Capture the cell that displays the provided text and extract its (X, Y) central coordinate. 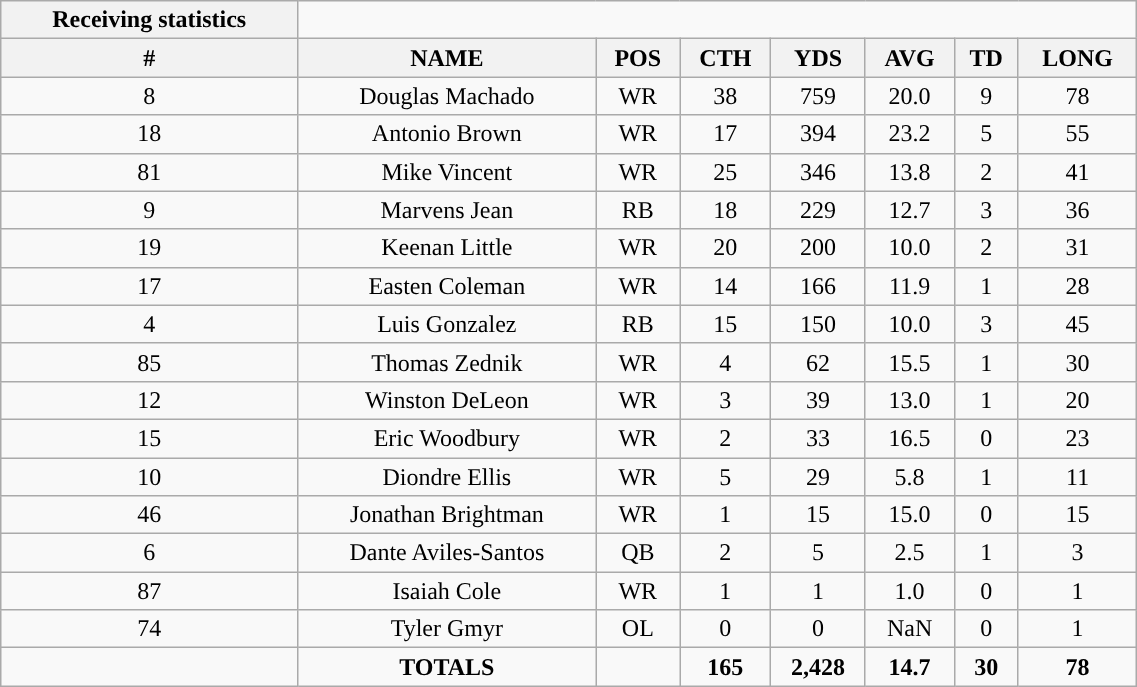
2.5 (910, 553)
39 (818, 400)
Eric Woodbury (447, 438)
150 (818, 324)
74 (150, 629)
46 (150, 515)
200 (818, 248)
NaN (910, 629)
Marvens Jean (447, 210)
15.0 (910, 515)
85 (150, 362)
QB (638, 553)
1.0 (910, 591)
20.0 (910, 96)
5.8 (910, 477)
Diondre Ellis (447, 477)
Isaiah Cole (447, 591)
13.0 (910, 400)
8 (150, 96)
10 (150, 477)
12.7 (910, 210)
11.9 (910, 286)
87 (150, 591)
12 (150, 400)
229 (818, 210)
38 (726, 96)
28 (1077, 286)
13.8 (910, 172)
Thomas Zednik (447, 362)
23.2 (910, 134)
# (150, 58)
62 (818, 362)
16.5 (910, 438)
Mike Vincent (447, 172)
15.5 (910, 362)
394 (818, 134)
Dante Aviles-Santos (447, 553)
NAME (447, 58)
Antonio Brown (447, 134)
36 (1077, 210)
Winston DeLeon (447, 400)
23 (1077, 438)
31 (1077, 248)
166 (818, 286)
759 (818, 96)
Easten Coleman (447, 286)
14.7 (910, 667)
41 (1077, 172)
29 (818, 477)
Receiving statistics (150, 20)
TOTALS (447, 667)
165 (726, 667)
Tyler Gmyr (447, 629)
Keenan Little (447, 248)
55 (1077, 134)
25 (726, 172)
Luis Gonzalez (447, 324)
2,428 (818, 667)
YDS (818, 58)
14 (726, 286)
33 (818, 438)
6 (150, 553)
45 (1077, 324)
19 (150, 248)
LONG (1077, 58)
TD (986, 58)
POS (638, 58)
CTH (726, 58)
81 (150, 172)
11 (1077, 477)
Jonathan Brightman (447, 515)
OL (638, 629)
Douglas Machado (447, 96)
346 (818, 172)
AVG (910, 58)
